Detect which cell encompasses the target text, then output its (x, y) center coordinate. 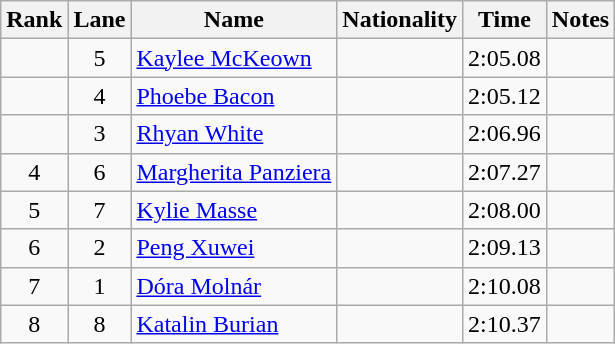
Margherita Panziera (234, 172)
Katalin Burian (234, 324)
Nationality (400, 20)
Notes (580, 20)
Peng Xuwei (234, 248)
2:07.27 (505, 172)
2:08.00 (505, 210)
Dóra Molnár (234, 286)
Rhyan White (234, 134)
1 (100, 286)
Name (234, 20)
3 (100, 134)
2:10.08 (505, 286)
Lane (100, 20)
Kaylee McKeown (234, 58)
2:05.08 (505, 58)
Kylie Masse (234, 210)
2 (100, 248)
Phoebe Bacon (234, 96)
2:05.12 (505, 96)
2:06.96 (505, 134)
Time (505, 20)
Rank (34, 20)
2:09.13 (505, 248)
2:10.37 (505, 324)
